Find where the given text appears and provide that cell's center as [X, Y] coordinate. 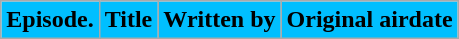
Original airdate [370, 20]
Title [128, 20]
Episode. [50, 20]
Written by [220, 20]
